Find where the given text appears and provide that cell's center as (X, Y) coordinate. 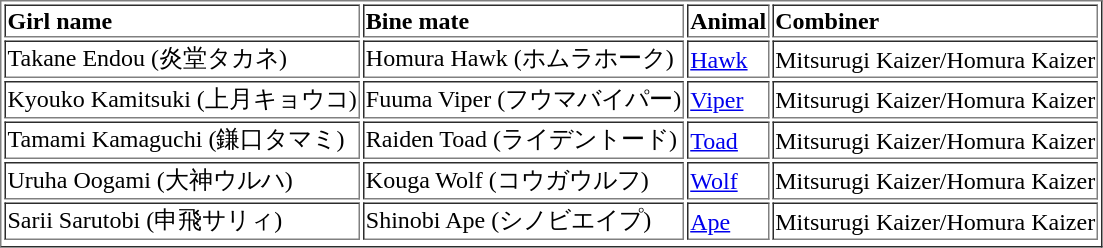
Combiner (935, 20)
Girl name (182, 20)
Viper (728, 100)
Tamami Kamaguchi (鎌口タマミ) (182, 141)
Uruha Oogami (大神ウルハ) (182, 181)
Fuuma Viper (フウマバイパー) (524, 100)
Hawk (728, 59)
Homura Hawk (ホムラホーク) (524, 59)
Raiden Toad (ライデントード) (524, 141)
Wolf (728, 181)
Animal (728, 20)
Sarii Sarutobi (申飛サリィ) (182, 221)
Bine mate (524, 20)
Ape (728, 221)
Kyouko Kamitsuki (上月キョウコ) (182, 100)
Kouga Wolf (コウガウルフ) (524, 181)
Toad (728, 141)
Shinobi Ape (シノビエイプ) (524, 221)
Takane Endou (炎堂タカネ) (182, 59)
